Capture the cell that displays the provided text and extract its (X, Y) central coordinate. 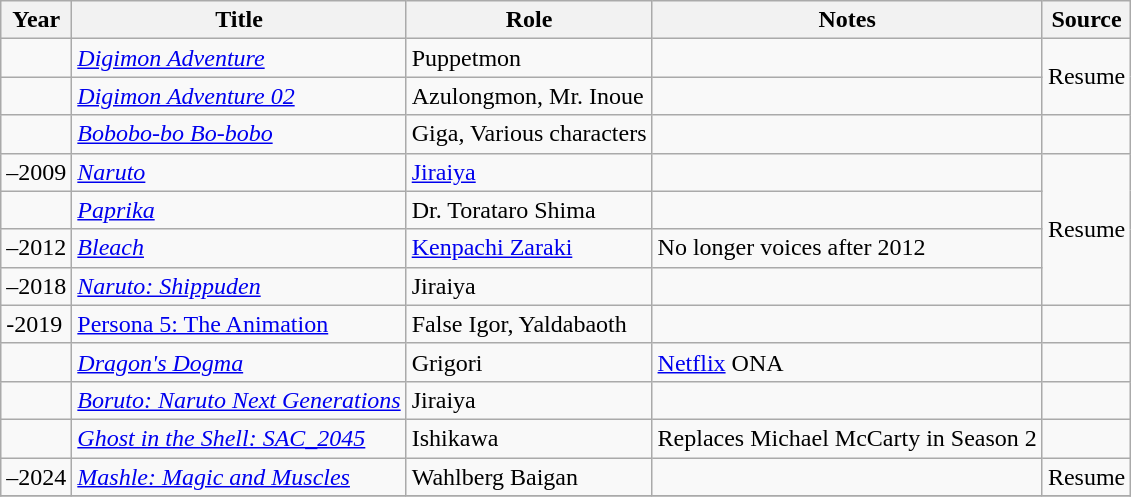
Paprika (239, 210)
Wahlberg Baigan (529, 477)
Dragon's Dogma (239, 362)
Title (239, 20)
Mashle: Magic and Muscles (239, 477)
Puppetmon (529, 58)
Source (1086, 20)
Digimon Adventure 02 (239, 96)
Dr. Torataro Shima (529, 210)
–2018 (36, 286)
–2012 (36, 248)
Grigori (529, 362)
Naruto: Shippuden (239, 286)
Notes (847, 20)
Role (529, 20)
–2009 (36, 172)
Bobobo-bo Bo-bobo (239, 134)
Persona 5: The Animation (239, 324)
Ghost in the Shell: SAC_2045 (239, 438)
-2019 (36, 324)
Azulongmon, Mr. Inoue (529, 96)
Naruto (239, 172)
Digimon Adventure (239, 58)
Ishikawa (529, 438)
Replaces Michael McCarty in Season 2 (847, 438)
Netflix ONA (847, 362)
Kenpachi Zaraki (529, 248)
False Igor, Yaldabaoth (529, 324)
Year (36, 20)
No longer voices after 2012 (847, 248)
Giga, Various characters (529, 134)
–2024 (36, 477)
Bleach (239, 248)
Boruto: Naruto Next Generations (239, 400)
